Pinpoint the cell where the given text exists, returning its (X, Y) midpoint coordinate. 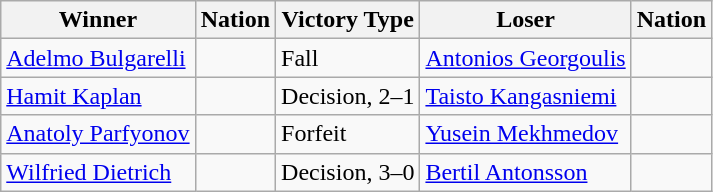
Decision, 2–1 (348, 96)
Yusein Mekhmedov (526, 134)
Bertil Antonsson (526, 172)
Antonios Georgoulis (526, 58)
Hamit Kaplan (98, 96)
Adelmo Bulgarelli (98, 58)
Taisto Kangasniemi (526, 96)
Loser (526, 20)
Forfeit (348, 134)
Fall (348, 58)
Victory Type (348, 20)
Wilfried Dietrich (98, 172)
Anatoly Parfyonov (98, 134)
Decision, 3–0 (348, 172)
Winner (98, 20)
